From the cell containing the given text, extract its center point as [X, Y] coordinate. 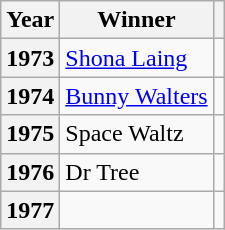
Dr Tree [136, 172]
Winner [136, 20]
1976 [30, 172]
1973 [30, 58]
1975 [30, 134]
Year [30, 20]
Shona Laing [136, 58]
Bunny Walters [136, 96]
Space Waltz [136, 134]
1974 [30, 96]
1977 [30, 210]
